From the cell containing the given text, extract its center point as (x, y) coordinate. 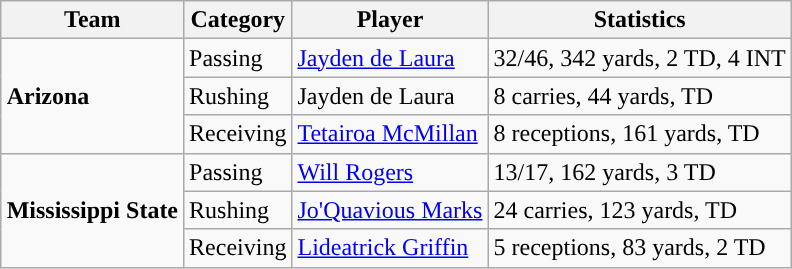
8 carries, 44 yards, TD (640, 96)
Player (390, 20)
Tetairoa McMillan (390, 134)
5 receptions, 83 yards, 2 TD (640, 248)
Lideatrick Griffin (390, 248)
Statistics (640, 20)
Will Rogers (390, 172)
Mississippi State (92, 210)
24 carries, 123 yards, TD (640, 210)
13/17, 162 yards, 3 TD (640, 172)
Team (92, 20)
8 receptions, 161 yards, TD (640, 134)
Jo'Quavious Marks (390, 210)
Category (238, 20)
Arizona (92, 96)
32/46, 342 yards, 2 TD, 4 INT (640, 58)
